Determine the (x, y) coordinate at the center of the cell enclosing the given text.  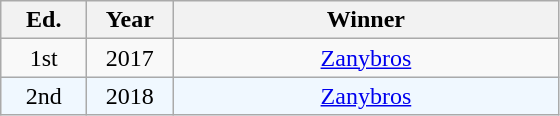
Year (130, 20)
Winner (366, 20)
Ed. (44, 20)
2017 (130, 58)
1st (44, 58)
2nd (44, 96)
2018 (130, 96)
